Search for the cell housing the specified text and yield its [x, y] center coordinate. 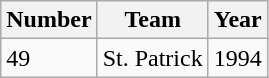
Number [49, 20]
Team [152, 20]
St. Patrick [152, 58]
1994 [238, 58]
Year [238, 20]
49 [49, 58]
